Scan for the cell matching the given text and deliver its (X, Y) coordinate at center. 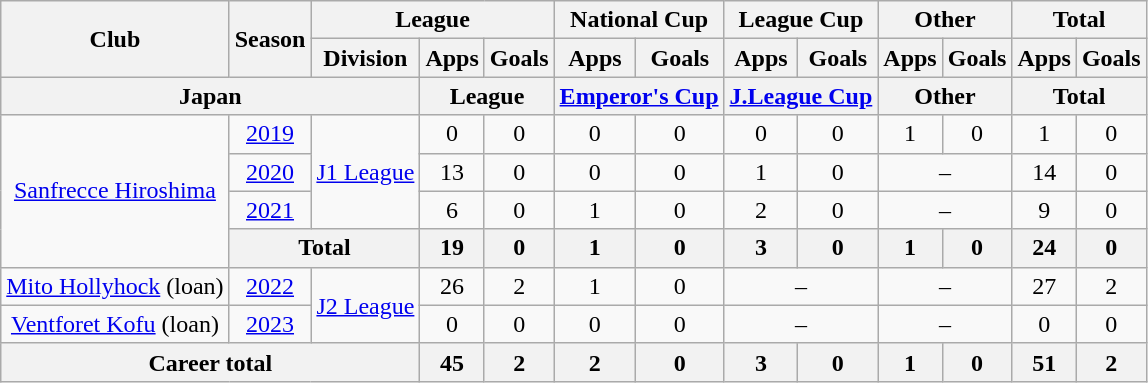
Emperor's Cup (639, 96)
45 (452, 362)
National Cup (639, 20)
14 (1044, 172)
6 (452, 210)
24 (1044, 248)
J.League Cup (801, 96)
Mito Hollyhock (loan) (115, 286)
J2 League (366, 305)
Season (270, 39)
51 (1044, 362)
13 (452, 172)
Career total (210, 362)
2022 (270, 286)
Division (366, 58)
Ventforet Kofu (loan) (115, 324)
27 (1044, 286)
26 (452, 286)
9 (1044, 210)
Club (115, 39)
2023 (270, 324)
2021 (270, 210)
2020 (270, 172)
19 (452, 248)
Japan (210, 96)
Sanfrecce Hiroshima (115, 191)
League Cup (801, 20)
2019 (270, 134)
J1 League (366, 172)
